Capture the cell that displays the provided text and extract its [X, Y] central coordinate. 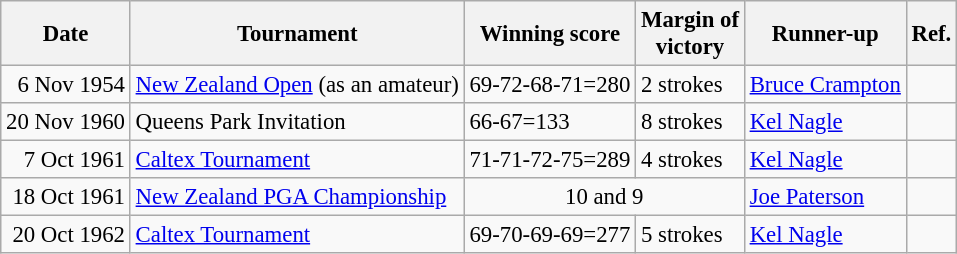
66-67=133 [550, 122]
New Zealand PGA Championship [297, 197]
Joe Paterson [825, 197]
7 Oct 1961 [66, 160]
New Zealand Open (as an amateur) [297, 85]
Date [66, 34]
Runner-up [825, 34]
Queens Park Invitation [297, 122]
20 Oct 1962 [66, 235]
Bruce Crampton [825, 85]
71-71-72-75=289 [550, 160]
Margin ofvictory [690, 34]
18 Oct 1961 [66, 197]
20 Nov 1960 [66, 122]
4 strokes [690, 160]
Winning score [550, 34]
8 strokes [690, 122]
5 strokes [690, 235]
69-72-68-71=280 [550, 85]
6 Nov 1954 [66, 85]
10 and 9 [604, 197]
Tournament [297, 34]
69-70-69-69=277 [550, 235]
Ref. [931, 34]
2 strokes [690, 85]
